From the cell containing the given text, extract its center point as (x, y) coordinate. 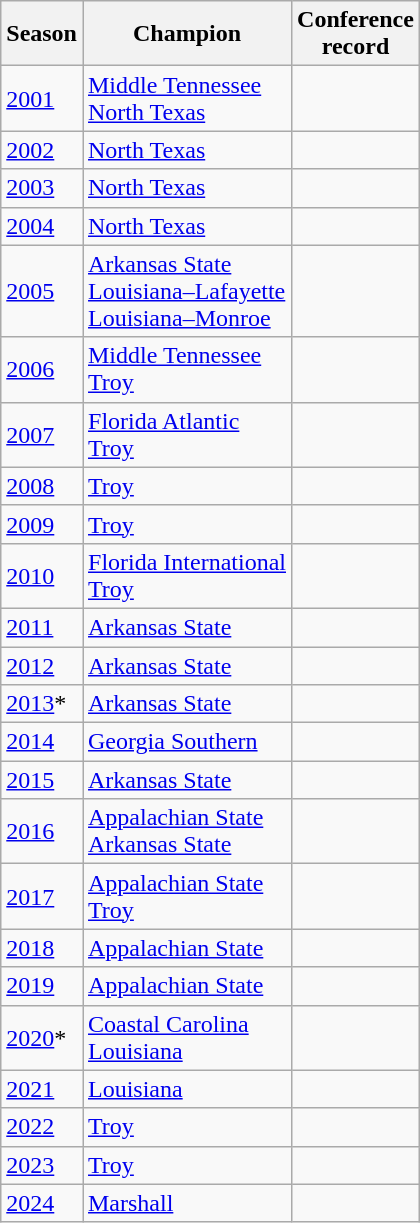
Louisiana (186, 1089)
Champion (186, 34)
2019 (42, 986)
2010 (42, 576)
2005 (42, 291)
2023 (42, 1165)
2024 (42, 1203)
Arkansas StateLouisiana–LafayetteLouisiana–Monroe (186, 291)
Season (42, 34)
Marshall (186, 1203)
2017 (42, 896)
2021 (42, 1089)
2015 (42, 780)
Florida InternationalTroy (186, 576)
2007 (42, 434)
2001 (42, 98)
2022 (42, 1127)
Appalachian StateTroy (186, 896)
2004 (42, 226)
Appalachian StateArkansas State (186, 832)
Conferencerecord (356, 34)
2006 (42, 370)
2020* (42, 1038)
2014 (42, 742)
2011 (42, 627)
2009 (42, 524)
Middle TennesseeTroy (186, 370)
2018 (42, 948)
2003 (42, 188)
2013* (42, 704)
2016 (42, 832)
Florida AtlanticTroy (186, 434)
Middle TennesseeNorth Texas (186, 98)
2008 (42, 486)
Georgia Southern (186, 742)
2012 (42, 665)
2002 (42, 150)
Coastal CarolinaLouisiana (186, 1038)
